Locate the cell with the specified text and output its (x, y) center coordinate. 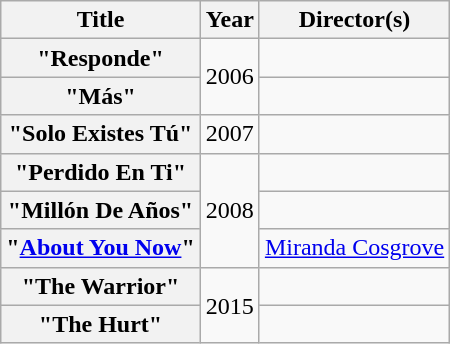
Miranda Cosgrove (354, 248)
2015 (230, 305)
"The Warrior" (101, 286)
"Millón De Años" (101, 210)
"Más" (101, 96)
2007 (230, 134)
"Responde" (101, 58)
Title (101, 20)
2006 (230, 77)
2008 (230, 210)
Director(s) (354, 20)
"About You Now" (101, 248)
"Solo Existes Tú" (101, 134)
"The Hurt" (101, 324)
Year (230, 20)
"Perdido En Ti" (101, 172)
